Pinpoint the cell where the given text exists, returning its (x, y) midpoint coordinate. 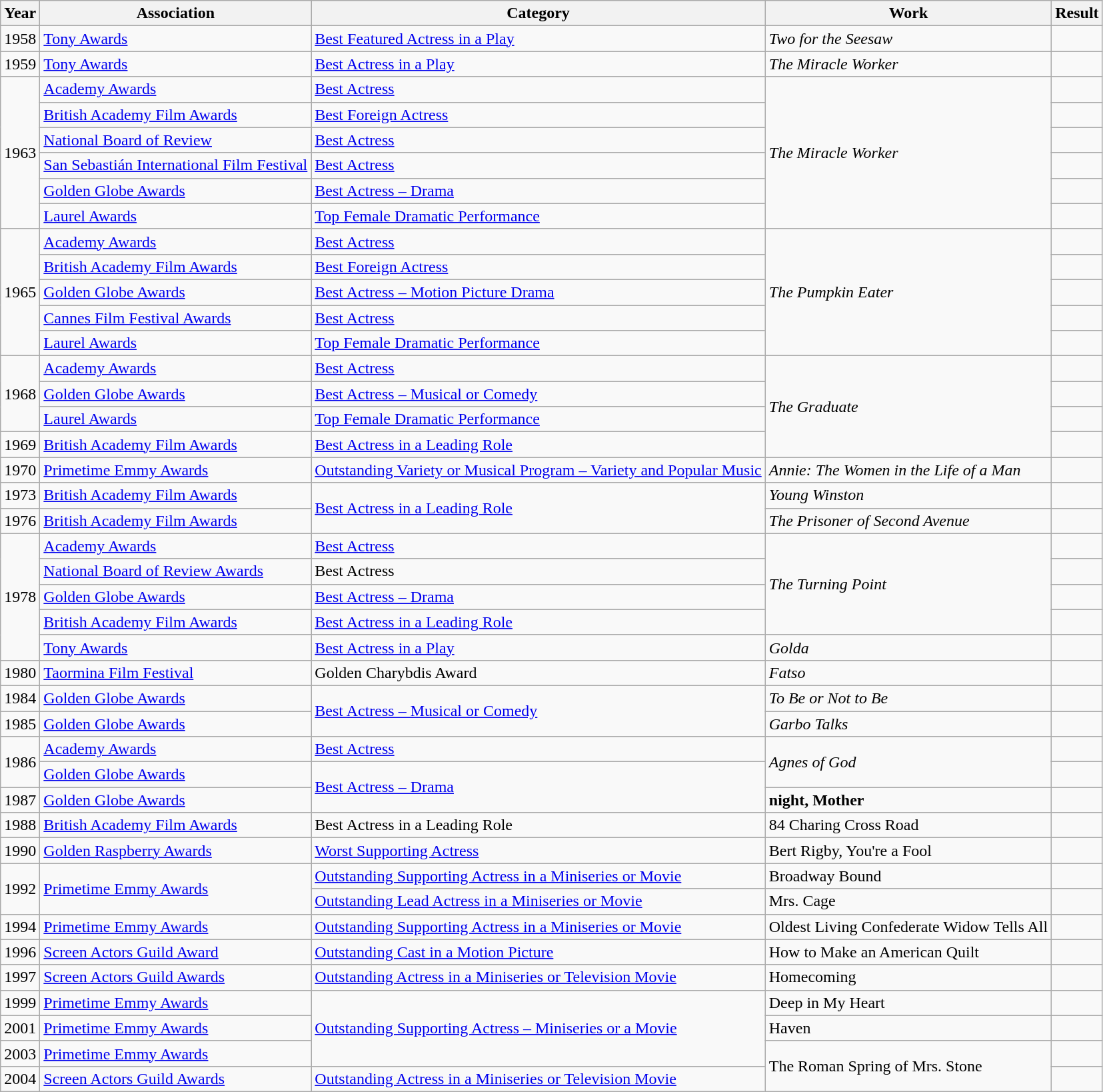
night, Mother (908, 800)
San Sebastián International Film Festival (176, 165)
1999 (20, 1003)
1973 (20, 495)
The Roman Spring of Mrs. Stone (908, 1066)
1997 (20, 977)
Outstanding Supporting Actress – Miniseries or a Movie (539, 1028)
Golden Raspberry Awards (176, 851)
Garbo Talks (908, 723)
Outstanding Variety or Musical Program – Variety and Popular Music (539, 470)
Outstanding Cast in a Motion Picture (539, 952)
Young Winston (908, 495)
1959 (20, 64)
Cannes Film Festival Awards (176, 318)
Haven (908, 1028)
Oldest Living Confederate Widow Tells All (908, 927)
1986 (20, 762)
1970 (20, 470)
Association (176, 13)
1958 (20, 39)
Mrs. Cage (908, 901)
Two for the Seesaw (908, 39)
National Board of Review Awards (176, 571)
National Board of Review (176, 140)
Homecoming (908, 977)
The Turning Point (908, 584)
1976 (20, 521)
Bert Rigby, You're a Fool (908, 851)
Work (908, 13)
1992 (20, 889)
1984 (20, 698)
Worst Supporting Actress (539, 851)
1988 (20, 825)
Golda (908, 647)
1990 (20, 851)
Outstanding Lead Actress in a Miniseries or Movie (539, 901)
1968 (20, 394)
Result (1077, 13)
Broadway Bound (908, 876)
Best Actress – Motion Picture Drama (539, 292)
Agnes of God (908, 762)
1985 (20, 723)
1980 (20, 673)
Taormina Film Festival (176, 673)
1969 (20, 445)
Year (20, 13)
1987 (20, 800)
Screen Actors Guild Award (176, 952)
Fatso (908, 673)
Best Featured Actress in a Play (539, 39)
The Graduate (908, 407)
How to Make an American Quilt (908, 952)
The Prisoner of Second Avenue (908, 521)
2001 (20, 1028)
1963 (20, 153)
1996 (20, 952)
2003 (20, 1053)
2004 (20, 1079)
Deep in My Heart (908, 1003)
1978 (20, 597)
1994 (20, 927)
1965 (20, 292)
The Pumpkin Eater (908, 292)
84 Charing Cross Road (908, 825)
Category (539, 13)
Golden Charybdis Award (539, 673)
To Be or Not to Be (908, 698)
Annie: The Women in the Life of a Man (908, 470)
